Detect which cell encompasses the target text, then output its [X, Y] center coordinate. 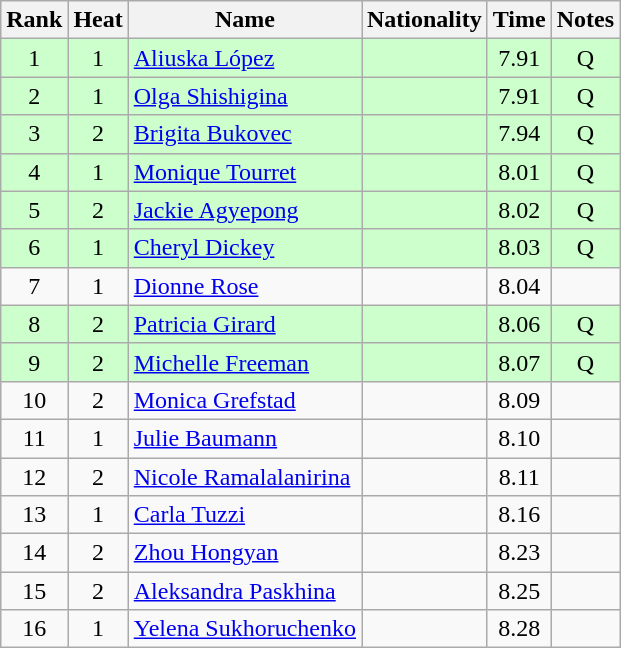
11 [34, 438]
Name [244, 20]
16 [34, 629]
8.04 [519, 286]
3 [34, 134]
Rank [34, 20]
8.10 [519, 438]
Patricia Girard [244, 324]
Brigita Bukovec [244, 134]
Michelle Freeman [244, 362]
8.09 [519, 400]
Notes [585, 20]
8.06 [519, 324]
Carla Tuzzi [244, 515]
Julie Baumann [244, 438]
Monique Tourret [244, 172]
6 [34, 248]
Dionne Rose [244, 286]
13 [34, 515]
Monica Grefstad [244, 400]
Aleksandra Paskhina [244, 591]
8.03 [519, 248]
8.01 [519, 172]
8.11 [519, 477]
Nicole Ramalalanirina [244, 477]
Zhou Hongyan [244, 553]
Yelena Sukhoruchenko [244, 629]
Cheryl Dickey [244, 248]
8.16 [519, 515]
9 [34, 362]
Aliuska López [244, 58]
8.28 [519, 629]
4 [34, 172]
Olga Shishigina [244, 96]
12 [34, 477]
Time [519, 20]
5 [34, 210]
14 [34, 553]
7.94 [519, 134]
8.23 [519, 553]
15 [34, 591]
10 [34, 400]
8.02 [519, 210]
Jackie Agyepong [244, 210]
8.25 [519, 591]
Nationality [425, 20]
8.07 [519, 362]
Heat [98, 20]
7 [34, 286]
8 [34, 324]
